Return (x, y) of the center of cell containing provided text 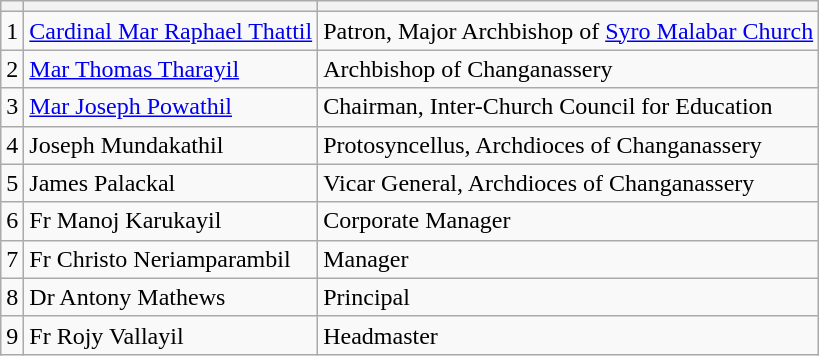
Mar Thomas Tharayil (171, 69)
Vicar General, Archdioces of Changanassery (568, 183)
3 (12, 107)
6 (12, 221)
Cardinal Mar Raphael Thattil (171, 31)
8 (12, 297)
7 (12, 259)
Archbishop of Changanassery (568, 69)
Protosyncellus, Archdioces of Changanassery (568, 145)
Patron, Major Archbishop of Syro Malabar Church (568, 31)
4 (12, 145)
Fr Christo Neriamparambil (171, 259)
Principal (568, 297)
Dr Antony Mathews (171, 297)
9 (12, 335)
Fr Rojy Vallayil (171, 335)
1 (12, 31)
Headmaster (568, 335)
Corporate Manager (568, 221)
Chairman, Inter-Church Council for Education (568, 107)
Manager (568, 259)
2 (12, 69)
Joseph Mundakathil (171, 145)
Fr Manoj Karukayil (171, 221)
James Palackal (171, 183)
Mar Joseph Powathil (171, 107)
5 (12, 183)
